Provide the [x, y] coordinate of the cell's center where the given text is located.  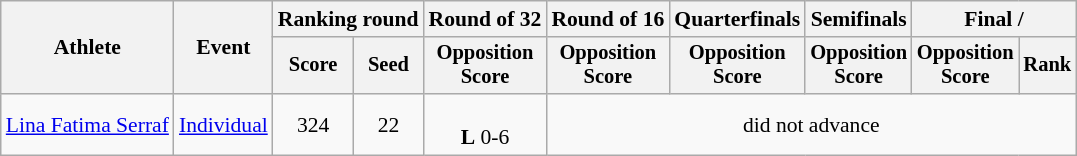
Round of 32 [486, 19]
Athlete [88, 48]
Final / [994, 19]
324 [314, 124]
22 [388, 124]
Quarterfinals [737, 19]
Rank [1047, 66]
did not advance [811, 124]
L 0-6 [486, 124]
Semifinals [858, 19]
Round of 16 [608, 19]
Ranking round [348, 19]
Individual [224, 124]
Event [224, 48]
Score [314, 66]
Seed [388, 66]
Lina Fatima Serraf [88, 124]
